Identify which cell holds the provided text, then report its [X, Y] central coordinate. 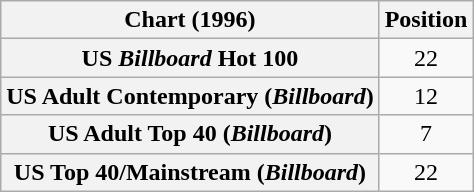
US Adult Contemporary (Billboard) [190, 96]
Chart (1996) [190, 20]
12 [426, 96]
US Billboard Hot 100 [190, 58]
US Top 40/Mainstream (Billboard) [190, 172]
7 [426, 134]
Position [426, 20]
US Adult Top 40 (Billboard) [190, 134]
